Extract the (x, y) coordinate from the center of the cell holding the provided text.  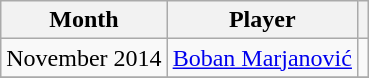
November 2014 (84, 58)
Month (84, 20)
Boban Marjanović (262, 58)
Player (262, 20)
